Return (x, y) of the center of cell containing provided text 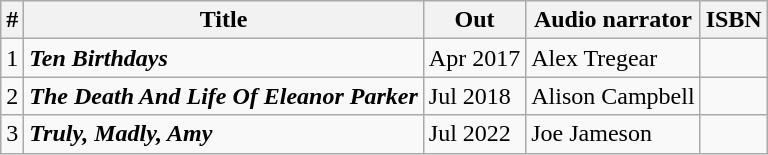
Truly, Madly, Amy (224, 134)
Alison Campbell (613, 96)
# (12, 20)
Alex Tregear (613, 58)
Title (224, 20)
Audio narrator (613, 20)
1 (12, 58)
Jul 2018 (474, 96)
Jul 2022 (474, 134)
Joe Jameson (613, 134)
3 (12, 134)
Out (474, 20)
Apr 2017 (474, 58)
Ten Birthdays (224, 58)
ISBN (734, 20)
2 (12, 96)
The Death And Life Of Eleanor Parker (224, 96)
